Output the [X, Y] coordinate of the center of the cell containing the given text.  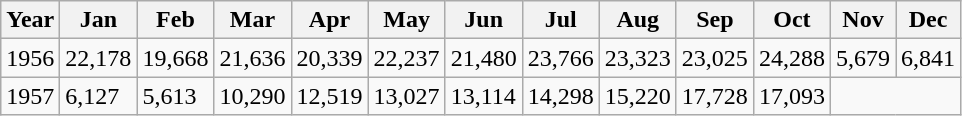
13,114 [484, 96]
19,668 [176, 58]
May [406, 20]
10,290 [252, 96]
17,093 [792, 96]
Dec [928, 20]
22,178 [98, 58]
24,288 [792, 58]
Year [30, 20]
1956 [30, 58]
5,613 [176, 96]
1957 [30, 96]
13,027 [406, 96]
23,323 [638, 58]
Oct [792, 20]
5,679 [862, 58]
15,220 [638, 96]
14,298 [560, 96]
Aug [638, 20]
21,636 [252, 58]
Jan [98, 20]
Feb [176, 20]
23,766 [560, 58]
6,127 [98, 96]
Sep [714, 20]
23,025 [714, 58]
17,728 [714, 96]
12,519 [330, 96]
6,841 [928, 58]
21,480 [484, 58]
Jun [484, 20]
22,237 [406, 58]
Apr [330, 20]
20,339 [330, 58]
Mar [252, 20]
Nov [862, 20]
Jul [560, 20]
